From the cell containing the given text, extract its center point as (x, y) coordinate. 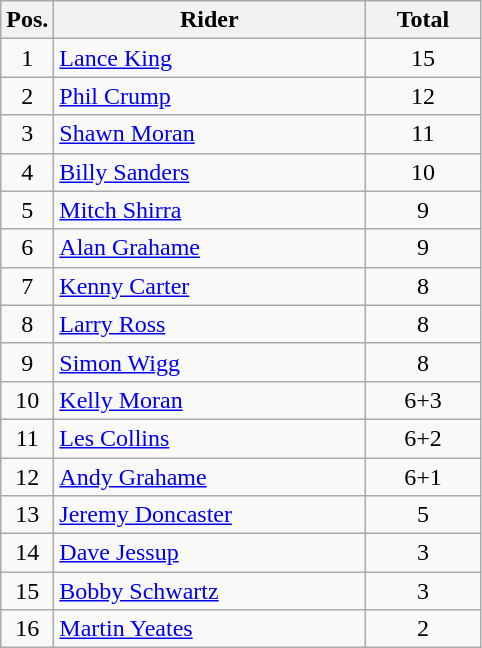
6+3 (423, 400)
6+2 (423, 438)
1 (28, 58)
13 (28, 515)
4 (28, 172)
Pos. (28, 20)
Dave Jessup (210, 553)
6 (28, 248)
Kenny Carter (210, 286)
Phil Crump (210, 96)
Martin Yeates (210, 629)
Andy Grahame (210, 477)
Mitch Shirra (210, 210)
Alan Grahame (210, 248)
Jeremy Doncaster (210, 515)
Lance King (210, 58)
Billy Sanders (210, 172)
Simon Wigg (210, 362)
16 (28, 629)
7 (28, 286)
6+1 (423, 477)
Larry Ross (210, 324)
Shawn Moran (210, 134)
Les Collins (210, 438)
Rider (210, 20)
14 (28, 553)
Total (423, 20)
Bobby Schwartz (210, 591)
Kelly Moran (210, 400)
